For the text-containing cell, return its midpoint in (X, Y) coordinate format. 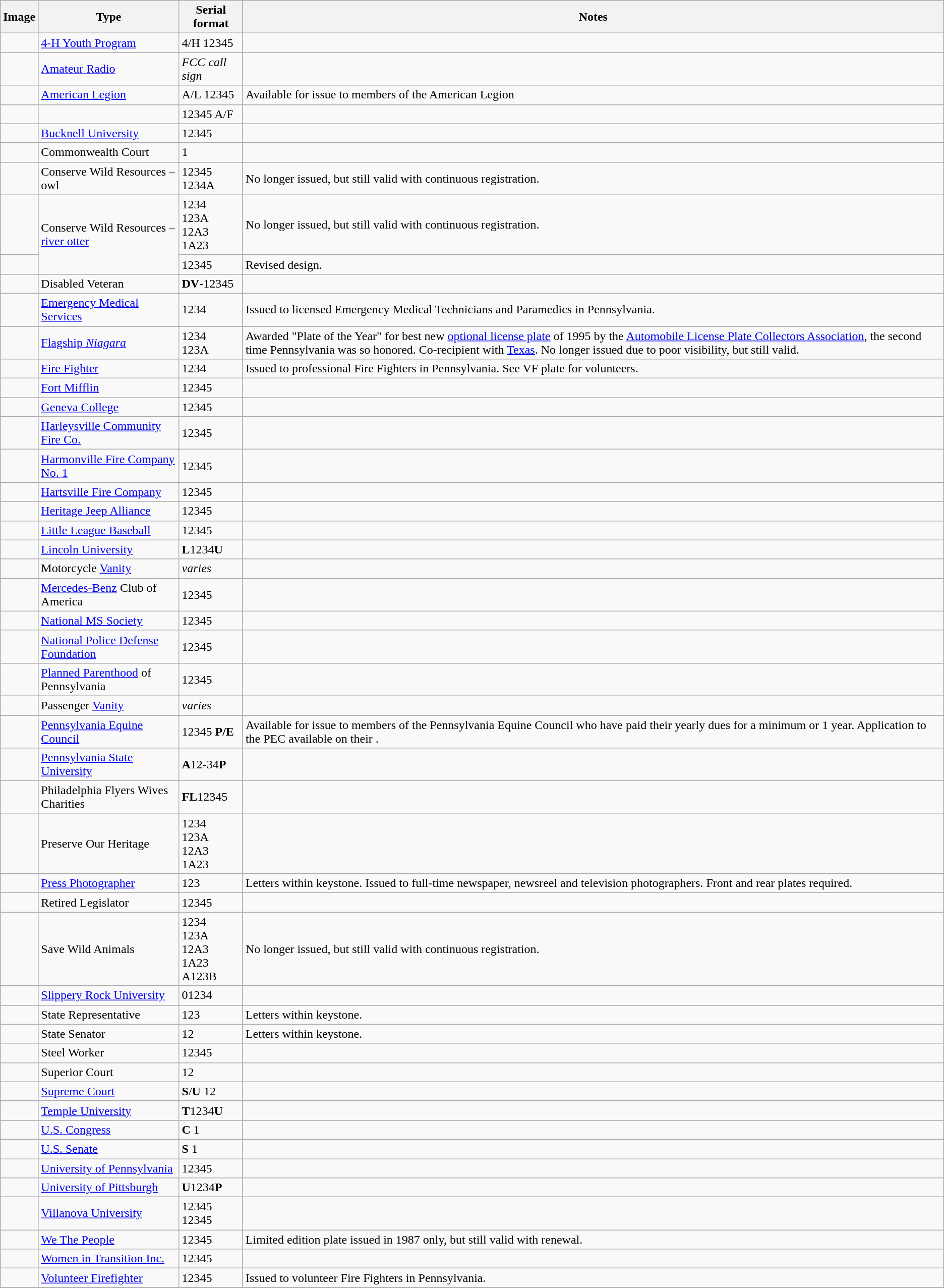
Issued to professional Fire Fighters in Pennsylvania. See VF plate for volunteers. (593, 369)
Available for issue to members of the American Legion (593, 95)
Save Wild Animals (109, 949)
Fire Fighter (109, 369)
12345 A/F (211, 114)
American Legion (109, 95)
01234 (211, 995)
Volunteer Firefighter (109, 1278)
Notes (593, 17)
Lincoln University (109, 549)
University of Pennsylvania (109, 1168)
Conserve Wild Resources – owl (109, 179)
Pennsylvania State University (109, 765)
U1234P (211, 1188)
C 1 (211, 1130)
Steel Worker (109, 1053)
Issued to volunteer Fire Fighters in Pennsylvania. (593, 1278)
A/L 12345 (211, 95)
123451234A (211, 179)
Motorcycle Vanity (109, 569)
Mercedes-Benz Club of America (109, 594)
Villanova University (109, 1214)
Planned Parenthood of Pennsylvania (109, 679)
L1234U (211, 549)
Letters within keystone. Issued to full-time newspaper, newsreel and television photographers. Front and rear plates required. (593, 883)
Philadelphia Flyers Wives Charities (109, 797)
Disabled Veteran (109, 284)
Limited edition plate issued in 1987 only, but still valid with renewal. (593, 1240)
Flagship Niagara (109, 342)
State Senator (109, 1034)
University of Pittsburgh (109, 1188)
FCC call sign (211, 69)
Slippery Rock University (109, 995)
U.S. Congress (109, 1130)
National Police Defense Foundation (109, 647)
Type (109, 17)
We The People (109, 1240)
S 1 (211, 1149)
Press Photographer (109, 883)
Issued to licensed Emergency Medical Technicians and Paramedics in Pennsylvania. (593, 310)
Serial format (211, 17)
T1234U (211, 1110)
Amateur Radio (109, 69)
Little League Baseball (109, 530)
Temple University (109, 1110)
1 (211, 152)
Supreme Court (109, 1091)
Passenger Vanity (109, 705)
Revised design. (593, 264)
Pennsylvania Equine Council (109, 732)
A12-34P (211, 765)
4/H 12345 (211, 43)
1234123A12A31A23A123B (211, 949)
Heritage Jeep Alliance (109, 511)
Bucknell University (109, 133)
Preserve Our Heritage (109, 844)
Harmonville Fire Company No. 1 (109, 466)
Emergency Medical Services (109, 310)
State Representative (109, 1015)
FL12345 (211, 797)
DV-12345 (211, 284)
4-H Youth Program (109, 43)
Women in Transition Inc. (109, 1259)
Image (19, 17)
Conserve Wild Resources – river otter (109, 234)
1234512345 (211, 1214)
Superior Court (109, 1072)
Geneva College (109, 407)
National MS Society (109, 621)
Retired Legislator (109, 903)
1234123A (211, 342)
Harleysville Community Fire Co. (109, 433)
Commonwealth Court (109, 152)
S/U 12 (211, 1091)
Hartsville Fire Company (109, 492)
12345 P/E (211, 732)
U.S. Senate (109, 1149)
Fort Mifflin (109, 388)
